Output the (X, Y) coordinate of the center of the cell containing the given text.  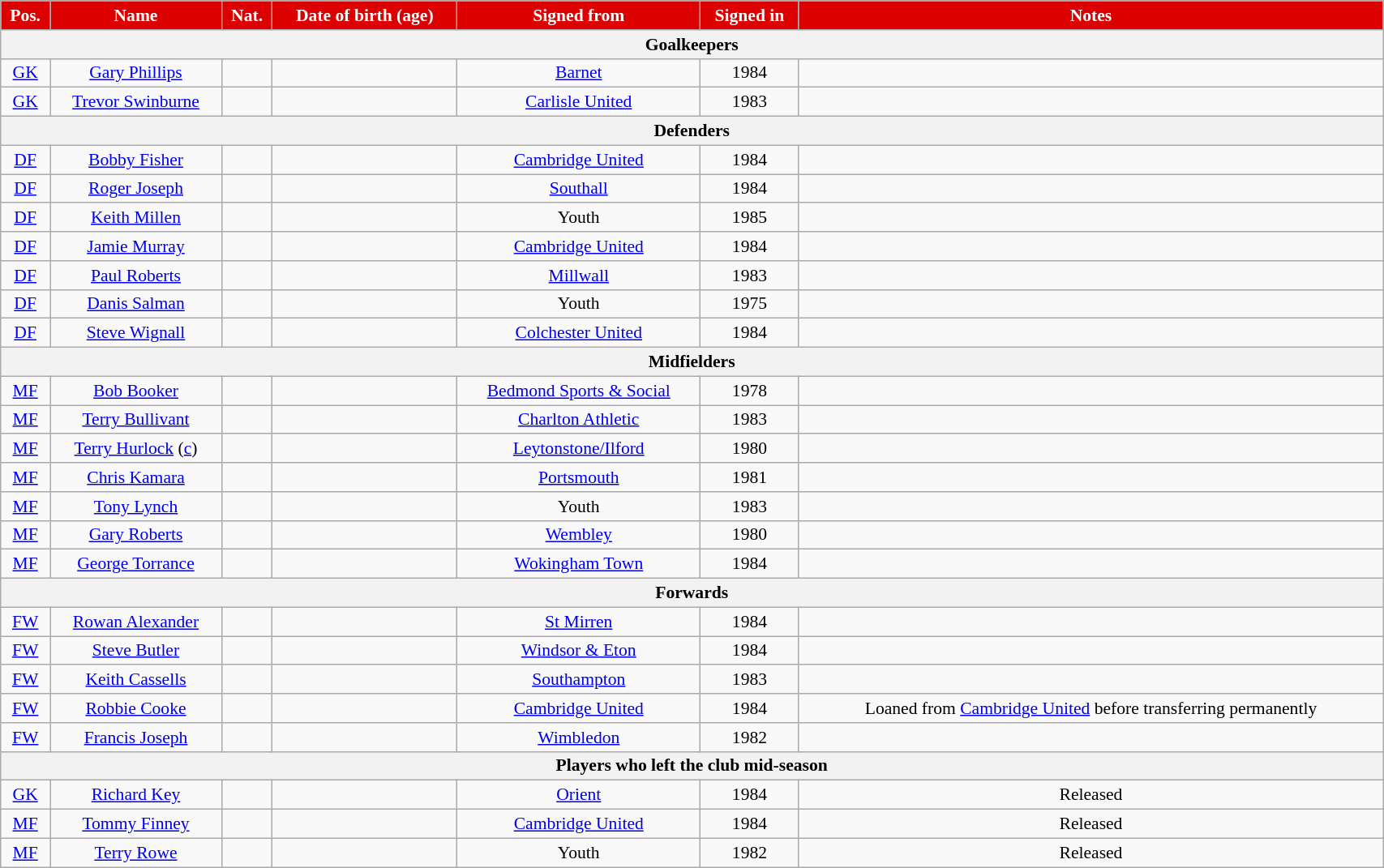
Wokingham Town (579, 564)
1981 (750, 477)
Name (136, 15)
Forwards (692, 593)
Wimbledon (579, 738)
Colchester United (579, 333)
1975 (750, 304)
Windsor & Eton (579, 651)
Goalkeepers (692, 45)
Midfielders (692, 362)
Richard Key (136, 795)
Terry Rowe (136, 853)
Tommy Finney (136, 824)
Gary Roberts (136, 535)
George Torrance (136, 564)
Chris Kamara (136, 477)
Roger Joseph (136, 189)
Robbie Cooke (136, 708)
Loaned from Cambridge United before transferring permanently (1090, 708)
Nat. (246, 15)
Danis Salman (136, 304)
Keith Cassells (136, 680)
Pos. (26, 15)
Signed from (579, 15)
Orient (579, 795)
Leytonstone/Ilford (579, 449)
Tony Lynch (136, 507)
Bedmond Sports & Social (579, 391)
Date of birth (age) (365, 15)
Wembley (579, 535)
1985 (750, 218)
1978 (750, 391)
Rowan Alexander (136, 622)
Terry Hurlock (c) (136, 449)
Signed in (750, 15)
Gary Phillips (136, 73)
Francis Joseph (136, 738)
Carlisle United (579, 102)
Steve Wignall (136, 333)
Paul Roberts (136, 276)
Terry Bullivant (136, 420)
Jamie Murray (136, 246)
Millwall (579, 276)
Southampton (579, 680)
Keith Millen (136, 218)
Defenders (692, 131)
St Mirren (579, 622)
Portsmouth (579, 477)
Notes (1090, 15)
Trevor Swinburne (136, 102)
Bob Booker (136, 391)
Bobby Fisher (136, 160)
Charlton Athletic (579, 420)
Steve Butler (136, 651)
Southall (579, 189)
Players who left the club mid-season (692, 766)
Barnet (579, 73)
